Detect which cell encompasses the target text, then output its [X, Y] center coordinate. 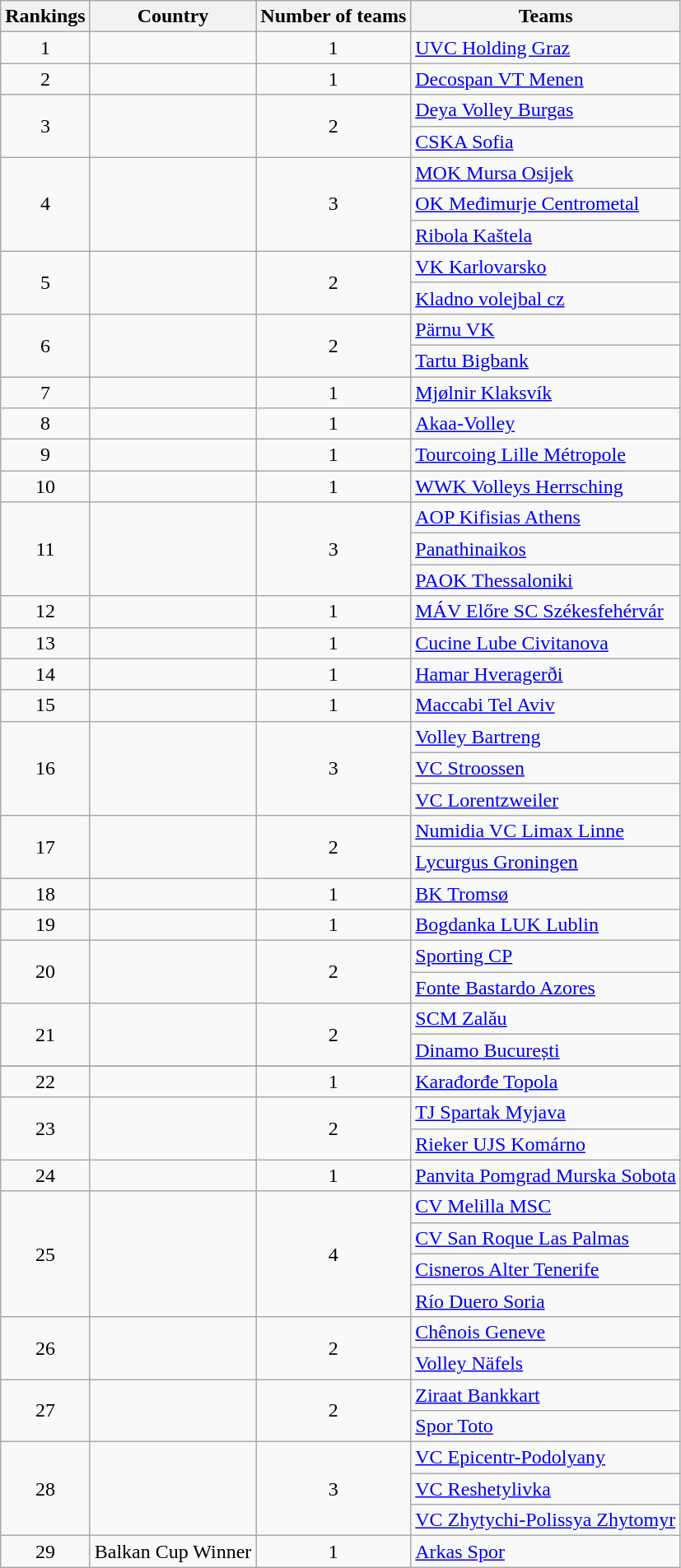
Balkan Cup Winner [173, 1552]
CV Melilla MSC [546, 1207]
Deya Volley Burgas [546, 110]
Volley Bartreng [546, 737]
5 [45, 282]
18 [45, 893]
Fonte Bastardo Azores [546, 988]
28 [45, 1489]
Spor Toto [546, 1426]
Rieker UJS Komárno [546, 1144]
Mjølnir Klaksvík [546, 393]
8 [45, 424]
Ziraat Bankkart [546, 1395]
14 [45, 674]
Volley Näfels [546, 1363]
13 [45, 643]
Cucine Lube Civitanova [546, 643]
22 [45, 1082]
VK Karlovarsko [546, 267]
Numidia VC Limax Linne [546, 831]
PAOK Thessaloniki [546, 580]
Teams [546, 16]
15 [45, 705]
6 [45, 345]
TJ Spartak Myjava [546, 1113]
BK Tromsø [546, 893]
20 [45, 972]
9 [45, 455]
Sporting CP [546, 956]
26 [45, 1347]
29 [45, 1552]
UVC Holding Graz [546, 48]
Dinamo București [546, 1050]
11 [45, 549]
Ribola Kaštela [546, 235]
Decospan VT Menen [546, 79]
Tourcoing Lille Métropole [546, 455]
Rankings [45, 16]
AOP Kifisias Athens [546, 518]
MÁV Előre SC Székesfehérvár [546, 612]
Hamar Hveragerði [546, 674]
Number of teams [334, 16]
Cisneros Alter Tenerife [546, 1269]
VC Reshetylivka [546, 1489]
Río Duero Soria [546, 1300]
Karađorđe Topola [546, 1082]
Maccabi Tel Aviv [546, 705]
12 [45, 612]
24 [45, 1175]
VC Stroossen [546, 768]
10 [45, 486]
27 [45, 1411]
Chênois Geneve [546, 1332]
Country [173, 16]
Lycurgus Groningen [546, 862]
OK Međimurje Centrometal [546, 204]
Panathinaikos [546, 549]
7 [45, 393]
17 [45, 846]
VC Zhytychi-Polissya Zhytomyr [546, 1520]
Pärnu VK [546, 329]
19 [45, 925]
Bogdanka LUK Lublin [546, 925]
Arkas Spor [546, 1552]
WWK Volleys Herrsching [546, 486]
Tartu Bigbank [546, 361]
16 [45, 768]
CSKA Sofia [546, 142]
Akaa-Volley [546, 424]
VC Lorentzweiler [546, 799]
Panvita Pomgrad Murska Sobota [546, 1175]
MOK Mursa Osijek [546, 173]
21 [45, 1035]
Kladno volejbal cz [546, 298]
CV San Roque Las Palmas [546, 1238]
SCM Zalău [546, 1019]
VC Epicentr-Podolyany [546, 1458]
23 [45, 1128]
25 [45, 1254]
